Determine the [x, y] coordinate at the center of the cell enclosing the given text.  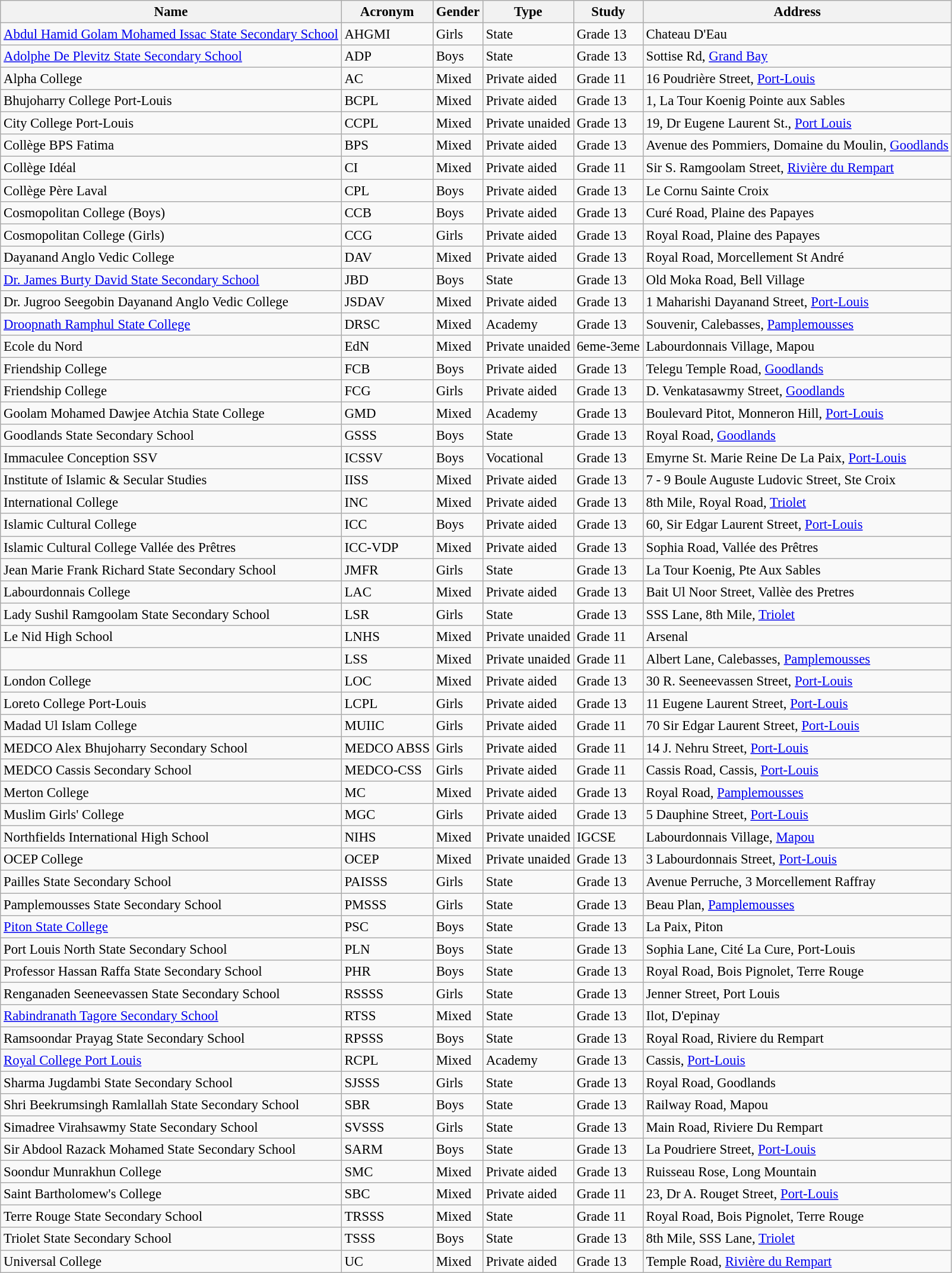
Abdul Hamid Golam Mohamed Issac State Secondary School [171, 34]
ICC-VDP [387, 547]
Universal College [171, 1261]
AC [387, 79]
11 Eugene Laurent Street, Port-Louis [797, 703]
ICC [387, 525]
Temple Road, Rivière du Rempart [797, 1261]
Islamic Cultural College Vallée des Prêtres [171, 547]
Terre Rouge State Secondary School [171, 1217]
Jean Marie Frank Richard State Secondary School [171, 570]
19, Dr Eugene Laurent St., Port Louis [797, 123]
16 Poudrière Street, Port-Louis [797, 79]
Droopnath Ramphul State College [171, 324]
Dr. James Burty David State Secondary School [171, 280]
60, Sir Edgar Laurent Street, Port-Louis [797, 525]
Sophia Road, Vallée des Prêtres [797, 547]
Goodlands State Secondary School [171, 436]
LSR [387, 614]
RSSSS [387, 993]
SSS Lane, 8th Mile, Triolet [797, 614]
SMC [387, 1172]
CCG [387, 235]
Ruisseau Rose, Long Mountain [797, 1172]
SBR [387, 1105]
Saint Bartholomew's College [171, 1194]
Rabindranath Tagore Secondary School [171, 1016]
MUIIC [387, 726]
IGCSE [608, 837]
Islamic Cultural College [171, 525]
Institute of Islamic & Secular Studies [171, 480]
BCPL [387, 101]
Railway Road, Mapou [797, 1105]
Cosmopolitan College (Boys) [171, 212]
INC [387, 503]
MEDCO Cassis Secondary School [171, 770]
JSDAV [387, 302]
Pailles State Secondary School [171, 882]
Soondur Munrakhun College [171, 1172]
Sir Abdool Razack Mohamed State Secondary School [171, 1150]
ADP [387, 56]
Simadree Virahsawmy State Secondary School [171, 1128]
Labourdonnais College [171, 592]
TSSS [387, 1239]
Study [608, 12]
OCEP [387, 860]
Curé Road, Plaine des Papayes [797, 212]
International College [171, 503]
NIHS [387, 837]
EdN [387, 347]
LNHS [387, 637]
Royal Road, Morcellement St André [797, 257]
La Poudriere Street, Port-Louis [797, 1150]
Dr. Jugroo Seegobin Dayanand Anglo Vedic College [171, 302]
Le Cornu Sainte Croix [797, 191]
LSS [387, 659]
Triolet State Secondary School [171, 1239]
Avenue des Pommiers, Domaine du Moulin, Goodlands [797, 145]
Ecole du Nord [171, 347]
1, La Tour Koenig Pointe aux Sables [797, 101]
BPS [387, 145]
TRSSS [387, 1217]
CI [387, 168]
D. Venkatasawmy Street, Goodlands [797, 391]
Chateau D'Eau [797, 34]
London College [171, 681]
RCPL [387, 1061]
7 - 9 Boule Auguste Ludovic Street, Ste Croix [797, 480]
CCPL [387, 123]
3 Labourdonnais Street, Port-Louis [797, 860]
Collège Père Laval [171, 191]
8th Mile, SSS Lane, Triolet [797, 1239]
Type [528, 12]
Sharma Jugdambi State Secondary School [171, 1082]
Ramsoondar Prayag State Secondary School [171, 1038]
Jenner Street, Port Louis [797, 993]
Telegu Temple Road, Goodlands [797, 369]
FCG [387, 391]
Alpha College [171, 79]
Le Nid High School [171, 637]
AHGMI [387, 34]
Piton State College [171, 926]
MEDCO-CSS [387, 770]
Sophia Lane, Cité La Cure, Port-Louis [797, 949]
70 Sir Edgar Laurent Street, Port-Louis [797, 726]
La Tour Koenig, Pte Aux Sables [797, 570]
DRSC [387, 324]
Immaculee Conception SSV [171, 458]
Royal Road, Riviere du Rempart [797, 1038]
Royal Road, Pamplemousses [797, 793]
Northfields International High School [171, 837]
PHR [387, 971]
Renganaden Seeneevassen State Secondary School [171, 993]
Pamplemousses State Secondary School [171, 904]
MEDCO Alex Bhujoharry Secondary School [171, 748]
Shri Beekrumsingh Ramlallah State Secondary School [171, 1105]
1 Maharishi Dayanand Street, Port-Louis [797, 302]
Collège Idéal [171, 168]
SVSSS [387, 1128]
City College Port-Louis [171, 123]
FCB [387, 369]
SBC [387, 1194]
Bhujoharry College Port-Louis [171, 101]
MGC [387, 815]
SJSSS [387, 1082]
6eme-3eme [608, 347]
14 J. Nehru Street, Port-Louis [797, 748]
PAISSS [387, 882]
Sottise Rd, Grand Bay [797, 56]
Royal Road, Plaine des Papayes [797, 235]
OCEP College [171, 860]
IISS [387, 480]
Lady Sushil Ramgoolam State Secondary School [171, 614]
Main Road, Riviere Du Rempart [797, 1128]
Address [797, 12]
Cosmopolitan College (Girls) [171, 235]
LAC [387, 592]
Merton College [171, 793]
PLN [387, 949]
Madad Ul Islam College [171, 726]
La Paix, Piton [797, 926]
Ilot, D'epinay [797, 1016]
Professor Hassan Raffa State Secondary School [171, 971]
GMD [387, 414]
LOC [387, 681]
RPSSS [387, 1038]
PMSSS [387, 904]
Muslim Girls' College [171, 815]
JBD [387, 280]
MEDCO ABSS [387, 748]
GSSS [387, 436]
CCB [387, 212]
Boulevard Pitot, Monneron Hill, Port-Louis [797, 414]
RTSS [387, 1016]
Emyrne St. Marie Reine De La Paix, Port-Louis [797, 458]
Collège BPS Fatima [171, 145]
MC [387, 793]
Souvenir, Calebasses, Pamplemousses [797, 324]
DAV [387, 257]
8th Mile, Royal Road, Triolet [797, 503]
JMFR [387, 570]
Vocational [528, 458]
Gender [458, 12]
SARM [387, 1150]
30 R. Seeneevassen Street, Port-Louis [797, 681]
Cassis, Port-Louis [797, 1061]
Goolam Mohamed Dawjee Atchia State College [171, 414]
Arsenal [797, 637]
Loreto College Port-Louis [171, 703]
UC [387, 1261]
5 Dauphine Street, Port-Louis [797, 815]
ICSSV [387, 458]
Name [171, 12]
Sir S. Ramgoolam Street, Rivière du Rempart [797, 168]
Port Louis North State Secondary School [171, 949]
CPL [387, 191]
Albert Lane, Calebasses, Pamplemousses [797, 659]
Beau Plan, Pamplemousses [797, 904]
Cassis Road, Cassis, Port-Louis [797, 770]
LCPL [387, 703]
23, Dr A. Rouget Street, Port-Louis [797, 1194]
Adolphe De Plevitz State Secondary School [171, 56]
Old Moka Road, Bell Village [797, 280]
Bait Ul Noor Street, Vallèe des Pretres [797, 592]
PSC [387, 926]
Royal College Port Louis [171, 1061]
Avenue Perruche, 3 Morcellement Raffray [797, 882]
Dayanand Anglo Vedic College [171, 257]
Acronym [387, 12]
